Return (x, y) of the center of cell containing provided text 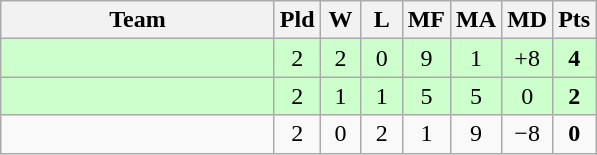
4 (574, 58)
Team (138, 20)
Pts (574, 20)
+8 (528, 58)
L (382, 20)
MD (528, 20)
W (340, 20)
MF (426, 20)
Pld (297, 20)
−8 (528, 134)
MA (476, 20)
